Pinpoint the cell where the given text exists, returning its [X, Y] midpoint coordinate. 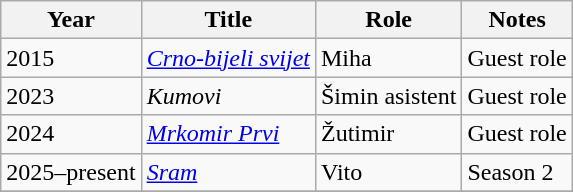
Role [388, 20]
2025–present [71, 172]
Sram [228, 172]
Šimin asistent [388, 96]
Year [71, 20]
2024 [71, 134]
2015 [71, 58]
Mrkomir Prvi [228, 134]
Kumovi [228, 96]
Notes [517, 20]
Season 2 [517, 172]
Miha [388, 58]
2023 [71, 96]
Žutimir [388, 134]
Title [228, 20]
Vito [388, 172]
Crno-bijeli svijet [228, 58]
